Pinpoint the cell where the given text exists, returning its (x, y) midpoint coordinate. 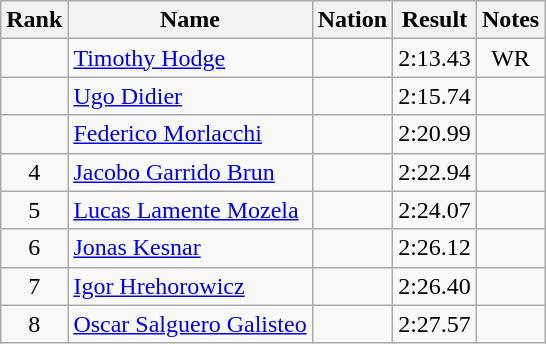
Jonas Kesnar (190, 248)
Lucas Lamente Mozela (190, 210)
Timothy Hodge (190, 58)
2:24.07 (435, 210)
2:15.74 (435, 96)
Oscar Salguero Galisteo (190, 324)
Igor Hrehorowicz (190, 286)
2:26.12 (435, 248)
Jacobo Garrido Brun (190, 172)
2:27.57 (435, 324)
Name (190, 20)
2:20.99 (435, 134)
Rank (34, 20)
2:22.94 (435, 172)
4 (34, 172)
Federico Morlacchi (190, 134)
Result (435, 20)
Nation (352, 20)
Ugo Didier (190, 96)
8 (34, 324)
6 (34, 248)
Notes (510, 20)
2:26.40 (435, 286)
WR (510, 58)
2:13.43 (435, 58)
7 (34, 286)
5 (34, 210)
